Determine the (x, y) coordinate at the center of the cell enclosing the given text.  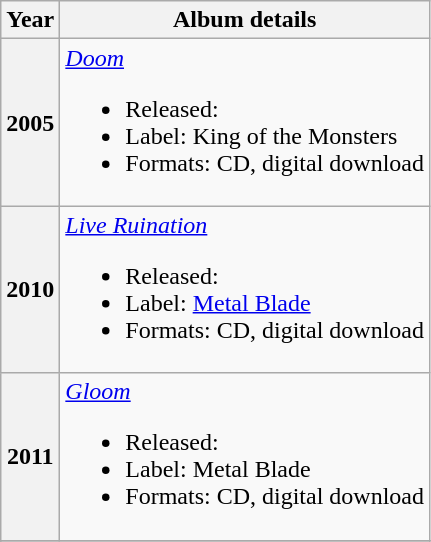
2010 (30, 290)
GloomReleased: Label: Metal BladeFormats: CD, digital download (245, 456)
Live RuinationReleased: Label: Metal BladeFormats: CD, digital download (245, 290)
DoomReleased: Label: King of the MonstersFormats: CD, digital download (245, 122)
Album details (245, 20)
2005 (30, 122)
Year (30, 20)
2011 (30, 456)
